Return the [x, y] coordinate for the center point of the cell that contains the specified text.  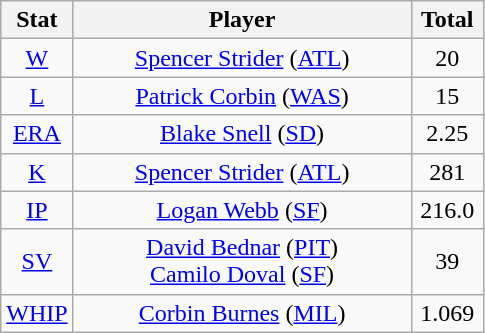
39 [447, 262]
216.0 [447, 210]
ERA [37, 134]
Player [242, 20]
1.069 [447, 313]
Total [447, 20]
David Bednar (PIT)Camilo Doval (SF) [242, 262]
IP [37, 210]
20 [447, 58]
2.25 [447, 134]
L [37, 96]
SV [37, 262]
Stat [37, 20]
Patrick Corbin (WAS) [242, 96]
Blake Snell (SD) [242, 134]
K [37, 172]
Corbin Burnes (MIL) [242, 313]
281 [447, 172]
15 [447, 96]
W [37, 58]
Logan Webb (SF) [242, 210]
WHIP [37, 313]
